Identify which cell holds the provided text, then report its [X, Y] central coordinate. 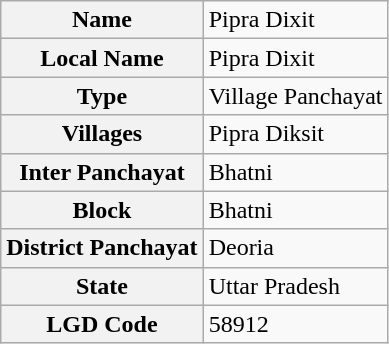
Name [102, 20]
58912 [296, 324]
Village Panchayat [296, 96]
Block [102, 210]
Inter Panchayat [102, 172]
Uttar Pradesh [296, 286]
Villages [102, 134]
LGD Code [102, 324]
Local Name [102, 58]
District Panchayat [102, 248]
Deoria [296, 248]
Type [102, 96]
Pipra Diksit [296, 134]
State [102, 286]
